Provide the (X, Y) coordinate of the cell's center where the given text is located.  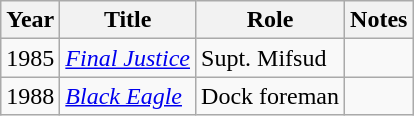
Notes (379, 20)
Supt. Mifsud (270, 58)
Year (30, 20)
1985 (30, 58)
Black Eagle (128, 96)
Final Justice (128, 58)
1988 (30, 96)
Role (270, 20)
Dock foreman (270, 96)
Title (128, 20)
